Return the (x, y) coordinate for the center point of the cell that contains the specified text.  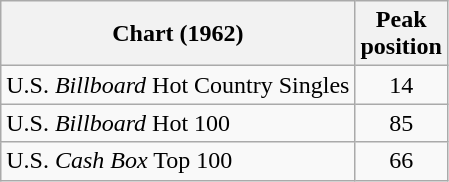
U.S. Cash Box Top 100 (178, 161)
U.S. Billboard Hot 100 (178, 123)
14 (401, 85)
66 (401, 161)
U.S. Billboard Hot Country Singles (178, 85)
85 (401, 123)
Chart (1962) (178, 34)
Peakposition (401, 34)
